For the text-containing cell, return its midpoint in [x, y] coordinate format. 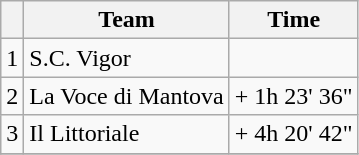
2 [12, 96]
Team [126, 20]
+ 1h 23' 36" [294, 96]
La Voce di Mantova [126, 96]
1 [12, 58]
Time [294, 20]
S.C. Vigor [126, 58]
+ 4h 20' 42" [294, 134]
Il Littoriale [126, 134]
3 [12, 134]
